Locate the cell with the specified text and output its [x, y] center coordinate. 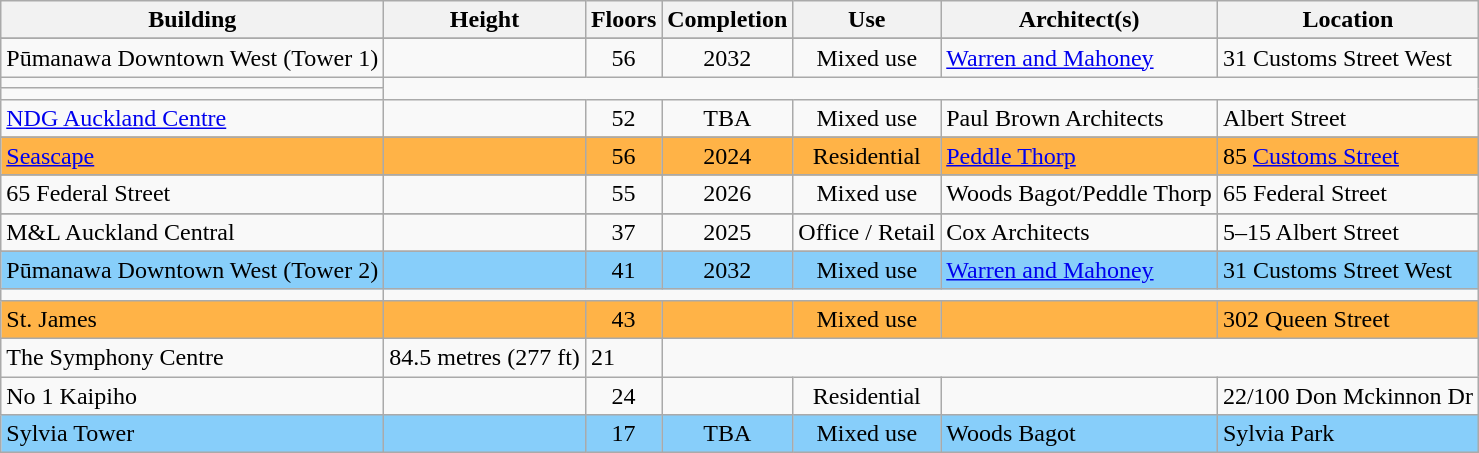
37 [623, 232]
84.5 metres (277 ft) [485, 357]
Building [192, 20]
55 [623, 194]
5–15 Albert Street [1348, 232]
Location [1348, 20]
Sylvia Tower [192, 434]
Office / Retail [867, 232]
Peddle Thorp [1080, 156]
41 [623, 270]
22/100 Don Mckinnon Dr [1348, 395]
302 Queen Street [1348, 319]
21 [623, 357]
85 Customs Street [1348, 156]
2024 [728, 156]
Architect(s) [1080, 20]
17 [623, 434]
2026 [728, 194]
Pūmanawa Downtown West (Tower 1) [192, 58]
Seascape [192, 156]
St. James [192, 319]
Completion [728, 20]
52 [623, 118]
2025 [728, 232]
Paul Brown Architects [1080, 118]
The Symphony Centre [192, 357]
Height [485, 20]
Cox Architects [1080, 232]
24 [623, 395]
NDG Auckland Centre [192, 118]
Woods Bagot [1080, 434]
Floors [623, 20]
M&L Auckland Central [192, 232]
Woods Bagot/Peddle Thorp [1080, 194]
Sylvia Park [1348, 434]
Albert Street [1348, 118]
43 [623, 319]
Use [867, 20]
No 1 Kaipiho [192, 395]
Pūmanawa Downtown West (Tower 2) [192, 270]
